From the cell containing the given text, extract its center point as [x, y] coordinate. 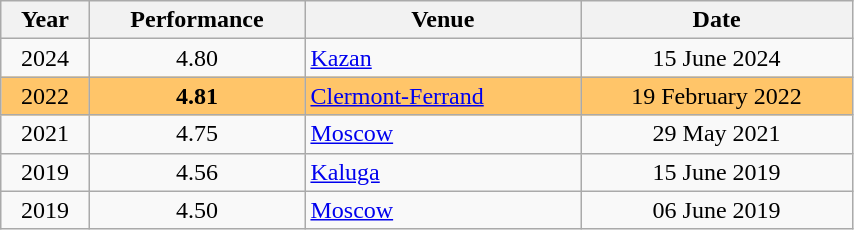
2024 [45, 58]
06 June 2019 [717, 210]
4.50 [197, 210]
4.75 [197, 134]
2021 [45, 134]
Kaluga [443, 172]
Performance [197, 20]
Date [717, 20]
4.81 [197, 96]
2022 [45, 96]
29 May 2021 [717, 134]
15 June 2024 [717, 58]
15 June 2019 [717, 172]
Venue [443, 20]
4.56 [197, 172]
4.80 [197, 58]
Kazan [443, 58]
Clermont-Ferrand [443, 96]
19 February 2022 [717, 96]
Year [45, 20]
